Detect which cell encompasses the target text, then output its (X, Y) center coordinate. 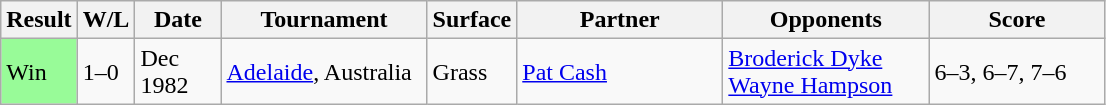
Dec 1982 (178, 72)
Score (1017, 20)
W/L (106, 20)
Grass (472, 72)
Pat Cash (620, 72)
Result (39, 20)
Adelaide, Australia (324, 72)
Win (39, 72)
6–3, 6–7, 7–6 (1017, 72)
Tournament (324, 20)
Date (178, 20)
Opponents (826, 20)
Broderick Dyke Wayne Hampson (826, 72)
Partner (620, 20)
1–0 (106, 72)
Surface (472, 20)
